Return (X, Y) of the center of cell containing provided text 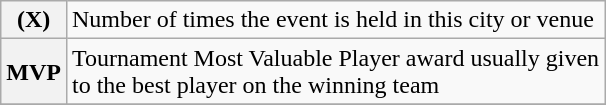
(X) (34, 20)
Number of times the event is held in this city or venue (335, 20)
Tournament Most Valuable Player award usually given to the best player on the winning team (335, 72)
MVP (34, 72)
